Pinpoint the cell where the given text exists, returning its [x, y] midpoint coordinate. 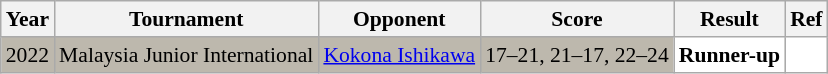
Score [577, 19]
17–21, 21–17, 22–24 [577, 55]
Result [730, 19]
Opponent [399, 19]
Runner-up [730, 55]
Kokona Ishikawa [399, 55]
2022 [28, 55]
Ref [806, 19]
Tournament [186, 19]
Malaysia Junior International [186, 55]
Year [28, 19]
